Locate the cell with the specified text and output its (X, Y) center coordinate. 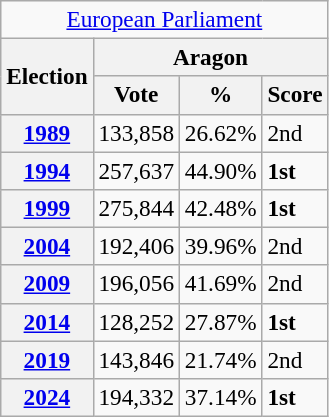
Score (295, 95)
27.87% (220, 322)
2014 (47, 322)
128,252 (136, 322)
194,332 (136, 397)
21.74% (220, 359)
2019 (47, 359)
41.69% (220, 284)
2004 (47, 246)
Aragon (210, 57)
1989 (47, 133)
37.14% (220, 397)
2024 (47, 397)
European Parliament (164, 19)
2009 (47, 284)
275,844 (136, 208)
Election (47, 76)
1999 (47, 208)
Vote (136, 95)
143,846 (136, 359)
39.96% (220, 246)
26.62% (220, 133)
1994 (47, 170)
133,858 (136, 133)
% (220, 95)
42.48% (220, 208)
196,056 (136, 284)
257,637 (136, 170)
44.90% (220, 170)
192,406 (136, 246)
